For the text-containing cell, return its midpoint in [x, y] coordinate format. 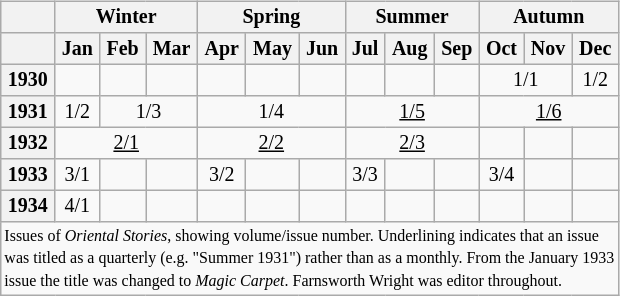
2/3 [412, 144]
Nov [548, 48]
4/1 [78, 206]
3/1 [78, 174]
2/1 [126, 144]
3/4 [502, 174]
2/2 [272, 144]
1930 [27, 80]
Spring [272, 18]
1933 [27, 174]
1/1 [526, 80]
May [272, 48]
Oct [502, 48]
1/6 [548, 112]
Jun [322, 48]
3/3 [365, 174]
Dec [595, 48]
Winter [126, 18]
Jan [78, 48]
1/4 [272, 112]
Mar [172, 48]
1934 [27, 206]
3/2 [222, 174]
1/5 [412, 112]
Feb [123, 48]
Aug [410, 48]
Apr [222, 48]
1/3 [149, 112]
1931 [27, 112]
1932 [27, 144]
Jul [365, 48]
Autumn [548, 18]
Sep [456, 48]
Summer [412, 18]
